Identify which cell holds the provided text, then report its [x, y] central coordinate. 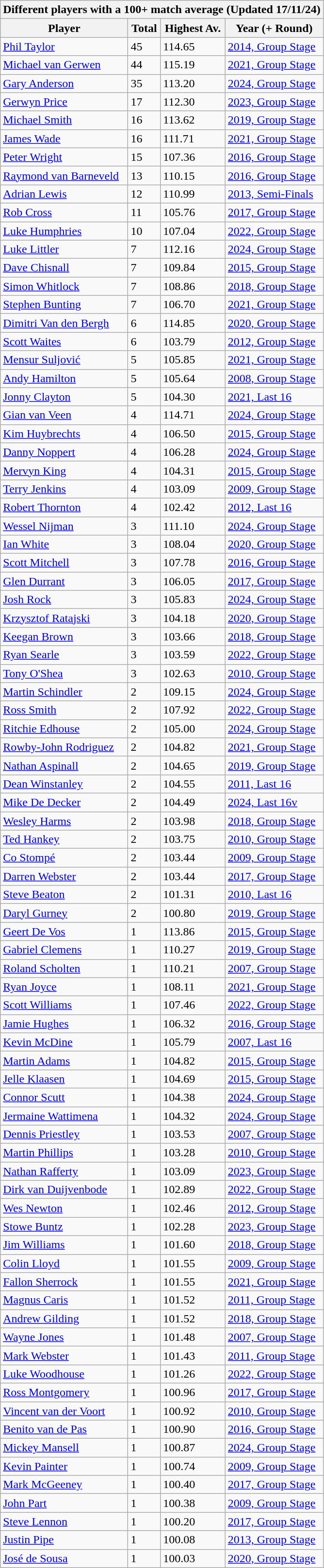
100.92 [193, 1411]
105.79 [193, 1042]
Nathan Rafferty [64, 1171]
Scott Mitchell [64, 563]
Andrew Gilding [64, 1319]
José de Sousa [64, 1558]
114.71 [193, 415]
107.46 [193, 1005]
111.10 [193, 526]
Ryan Searle [64, 655]
Jelle Klaasen [64, 1079]
101.48 [193, 1337]
Michael Smith [64, 120]
11 [145, 212]
Martin Adams [64, 1060]
108.11 [193, 987]
Mike De Decker [64, 802]
Keegan Brown [64, 637]
103.75 [193, 839]
104.30 [193, 397]
Raymond van Barneveld [64, 175]
Kevin McDine [64, 1042]
Fallon Sherrock [64, 1282]
102.46 [193, 1208]
Robert Thornton [64, 507]
Martin Phillips [64, 1153]
Kevin Painter [64, 1466]
104.49 [193, 802]
Year (+ Round) [274, 28]
Steve Lennon [64, 1521]
104.31 [193, 470]
45 [145, 47]
Glen Durrant [64, 581]
Ryan Joyce [64, 987]
44 [145, 65]
111.71 [193, 139]
103.53 [193, 1134]
107.92 [193, 710]
2014, Group Stage [274, 47]
2013, Group Stage [274, 1540]
110.27 [193, 950]
Vincent van der Voort [64, 1411]
100.03 [193, 1558]
101.60 [193, 1245]
17 [145, 102]
15 [145, 157]
113.20 [193, 83]
Jamie Hughes [64, 1024]
105.64 [193, 378]
Jermaine Wattimena [64, 1116]
103.28 [193, 1153]
Jonny Clayton [64, 397]
2012, Last 16 [274, 507]
Colin Lloyd [64, 1263]
104.65 [193, 765]
Wes Newton [64, 1208]
107.36 [193, 157]
109.15 [193, 692]
Michael van Gerwen [64, 65]
Mark Webster [64, 1355]
100.90 [193, 1429]
104.18 [193, 618]
Ritchie Edhouse [64, 729]
Ross Smith [64, 710]
2011, Last 16 [274, 784]
Luke Humphries [64, 231]
Justin Pipe [64, 1540]
Jim Williams [64, 1245]
Adrian Lewis [64, 194]
2007, Last 16 [274, 1042]
Dennis Priestley [64, 1134]
106.28 [193, 452]
101.26 [193, 1374]
John Part [64, 1503]
Ian White [64, 544]
109.84 [193, 268]
Martin Schindler [64, 692]
Wayne Jones [64, 1337]
100.74 [193, 1466]
Total [145, 28]
13 [145, 175]
2013, Semi-Finals [274, 194]
Krzysztof Ratajski [64, 618]
100.87 [193, 1448]
Dirk van Duijvenbode [64, 1190]
2021, Last 16 [274, 397]
Dave Chisnall [64, 268]
Stephen Bunting [64, 305]
Ross Montgomery [64, 1392]
Rob Cross [64, 212]
106.50 [193, 434]
Mark McGeeney [64, 1485]
Highest Av. [193, 28]
102.28 [193, 1226]
100.40 [193, 1485]
Simon Whitlock [64, 286]
Scott Waites [64, 342]
Josh Rock [64, 600]
Mervyn King [64, 470]
104.38 [193, 1097]
102.89 [193, 1190]
100.80 [193, 913]
Wessel Nijman [64, 526]
10 [145, 231]
Geert De Vos [64, 931]
12 [145, 194]
101.31 [193, 895]
Mickey Mansell [64, 1448]
108.86 [193, 286]
106.70 [193, 305]
Steve Beaton [64, 895]
105.00 [193, 729]
Phil Taylor [64, 47]
James Wade [64, 139]
2024, Last 16v [274, 802]
100.20 [193, 1521]
104.55 [193, 784]
2008, Group Stage [274, 378]
Different players with a 100+ match average (Updated 17/11/24) [162, 10]
103.66 [193, 637]
Andy Hamilton [64, 378]
Gabriel Clemens [64, 950]
104.69 [193, 1079]
Darren Webster [64, 876]
Terry Jenkins [64, 489]
103.59 [193, 655]
100.08 [193, 1540]
105.85 [193, 360]
Danny Noppert [64, 452]
113.62 [193, 120]
112.16 [193, 249]
106.05 [193, 581]
Dimitri Van den Bergh [64, 323]
Nathan Aspinall [64, 765]
Stowe Buntz [64, 1226]
Kim Huybrechts [64, 434]
Gian van Veen [64, 415]
110.15 [193, 175]
115.19 [193, 65]
113.86 [193, 931]
35 [145, 83]
101.43 [193, 1355]
100.38 [193, 1503]
106.32 [193, 1024]
110.99 [193, 194]
112.30 [193, 102]
Connor Scutt [64, 1097]
108.04 [193, 544]
Benito van de Pas [64, 1429]
114.65 [193, 47]
110.21 [193, 968]
Luke Littler [64, 249]
Rowby-John Rodriguez [64, 747]
105.83 [193, 600]
102.63 [193, 673]
104.32 [193, 1116]
Daryl Gurney [64, 913]
105.76 [193, 212]
Mensur Suljović [64, 360]
100.96 [193, 1392]
Dean Winstanley [64, 784]
107.78 [193, 563]
107.04 [193, 231]
Peter Wright [64, 157]
Gary Anderson [64, 83]
Magnus Caris [64, 1300]
114.85 [193, 323]
Wesley Harms [64, 821]
Roland Scholten [64, 968]
Player [64, 28]
Co Stompé [64, 858]
Tony O'Shea [64, 673]
102.42 [193, 507]
Luke Woodhouse [64, 1374]
Gerwyn Price [64, 102]
103.79 [193, 342]
2010, Last 16 [274, 895]
Ted Hankey [64, 839]
Scott Williams [64, 1005]
103.98 [193, 821]
